Return (x, y) of the center of cell containing provided text 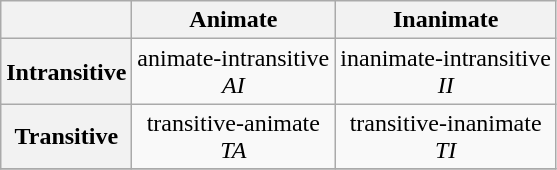
Animate (234, 20)
transitive-animate TA (234, 136)
transitive-inanimate TI (446, 136)
Transitive (66, 136)
animate-intransitive AI (234, 72)
Intransitive (66, 72)
Inanimate (446, 20)
inanimate-intransitive II (446, 72)
